From the cell containing the given text, extract its center point as [x, y] coordinate. 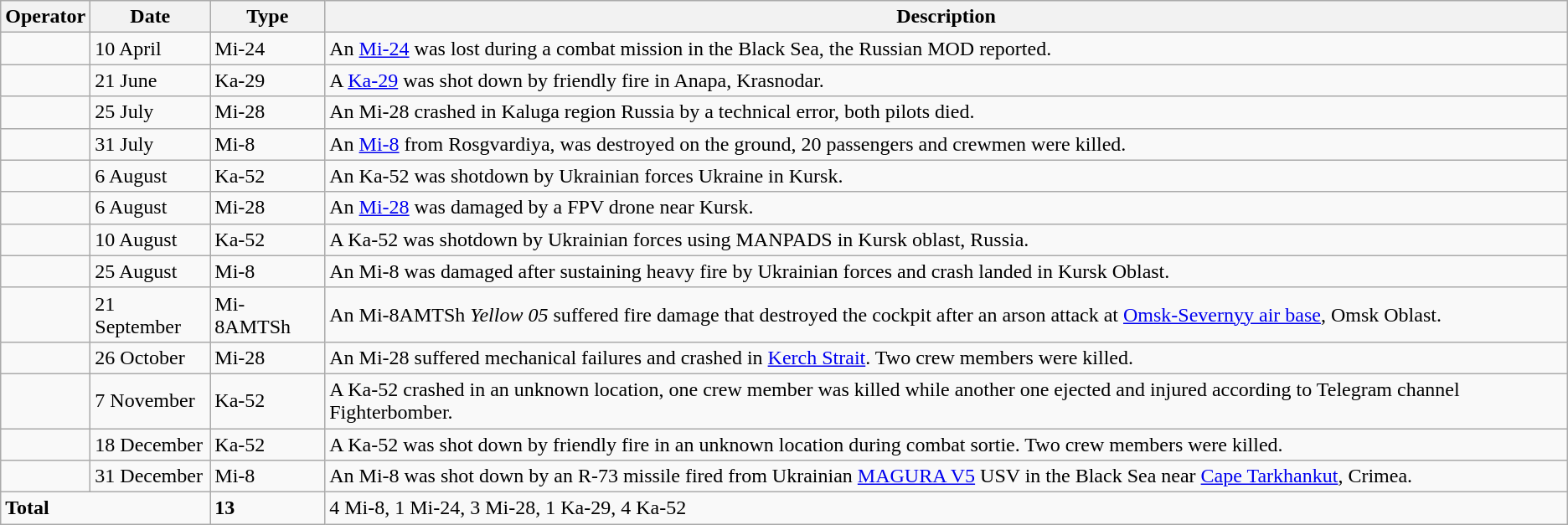
An Mi-28 suffered mechanical failures and crashed in Kerch Strait. Two crew members were killed. [946, 358]
Description [946, 17]
25 August [151, 271]
An Mi-8AMTSh Yellow 05 suffered fire damage that destroyed the cockpit after an arson attack at Omsk-Severnyy air base, Omsk Oblast. [946, 315]
18 December [151, 445]
4 Mi-8, 1 Mi-24, 3 Mi-28, 1 Ka-29, 4 Ka-52 [946, 508]
A Ka-29 was shot down by friendly fire in Anapa, Krasnodar. [946, 80]
An Mi-28 was damaged by a FPV drone near Kursk. [946, 208]
Type [268, 17]
10 August [151, 239]
An Ka-52 was shotdown by Ukrainian forces Ukraine in Kursk. [946, 176]
25 July [151, 112]
An Mi-24 was lost during a combat mission in the Black Sea, the Russian MOD reported. [946, 49]
A Ka-52 was shotdown by Ukrainian forces using MANPADS in Kursk oblast, Russia. [946, 239]
31 July [151, 144]
An Mi-8 was damaged after sustaining heavy fire by Ukrainian forces and crash landed in Kursk Oblast. [946, 271]
An Mi-8 from Rosgvardiya, was destroyed on the ground, 20 passengers and crewmen were killed. [946, 144]
A Ka-52 was shot down by friendly fire in an unknown location during combat sortie. Two crew members were killed. [946, 445]
Mi-8AMTSh [268, 315]
21 September [151, 315]
13 [268, 508]
26 October [151, 358]
31 December [151, 476]
Date [151, 17]
Operator [45, 17]
Mi-24 [268, 49]
An Mi-28 crashed in Kaluga region Russia by a technical error, both pilots died. [946, 112]
A Ka-52 crashed in an unknown location, one crew member was killed while another one ejected and injured according to Telegram channel Fighterbomber. [946, 400]
10 April [151, 49]
21 June [151, 80]
7 November [151, 400]
An Mi-8 was shot down by an R-73 missile fired from Ukrainian MAGURA V5 USV in the Black Sea near Cape Tarkhankut, Crimea. [946, 476]
Total [106, 508]
Ka-29 [268, 80]
